Locate the cell with the specified text and output its [X, Y] center coordinate. 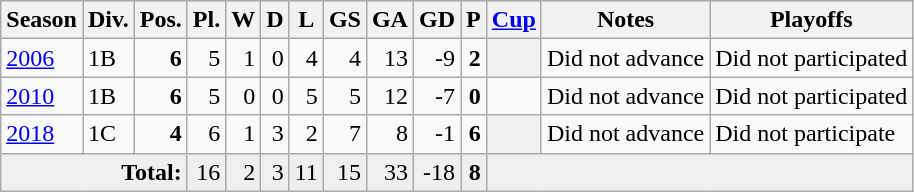
L [306, 20]
-18 [436, 172]
12 [390, 96]
-1 [436, 134]
2010 [42, 96]
GA [390, 20]
Pl. [206, 20]
Notes [625, 20]
D [275, 20]
2006 [42, 58]
1C [108, 134]
Did not participate [812, 134]
GD [436, 20]
-7 [436, 96]
15 [344, 172]
Season [42, 20]
11 [306, 172]
Pos. [160, 20]
GS [344, 20]
P [474, 20]
Total: [94, 172]
Cup [514, 20]
33 [390, 172]
-9 [436, 58]
Playoffs [812, 20]
13 [390, 58]
W [244, 20]
2018 [42, 134]
Div. [108, 20]
16 [206, 172]
7 [344, 134]
